Capture the cell that displays the provided text and extract its [x, y] central coordinate. 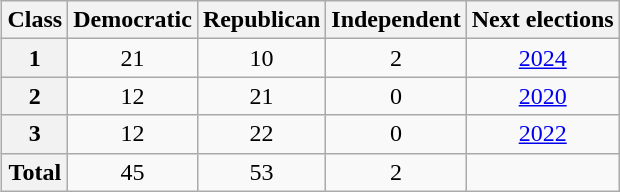
Next elections [542, 20]
1 [35, 58]
2024 [542, 58]
Total [35, 172]
3 [35, 134]
22 [261, 134]
2022 [542, 134]
53 [261, 172]
Republican [261, 20]
Independent [396, 20]
Democratic [133, 20]
45 [133, 172]
2020 [542, 96]
10 [261, 58]
Class [35, 20]
